Extract the [X, Y] coordinate from the center of the cell holding the provided text.  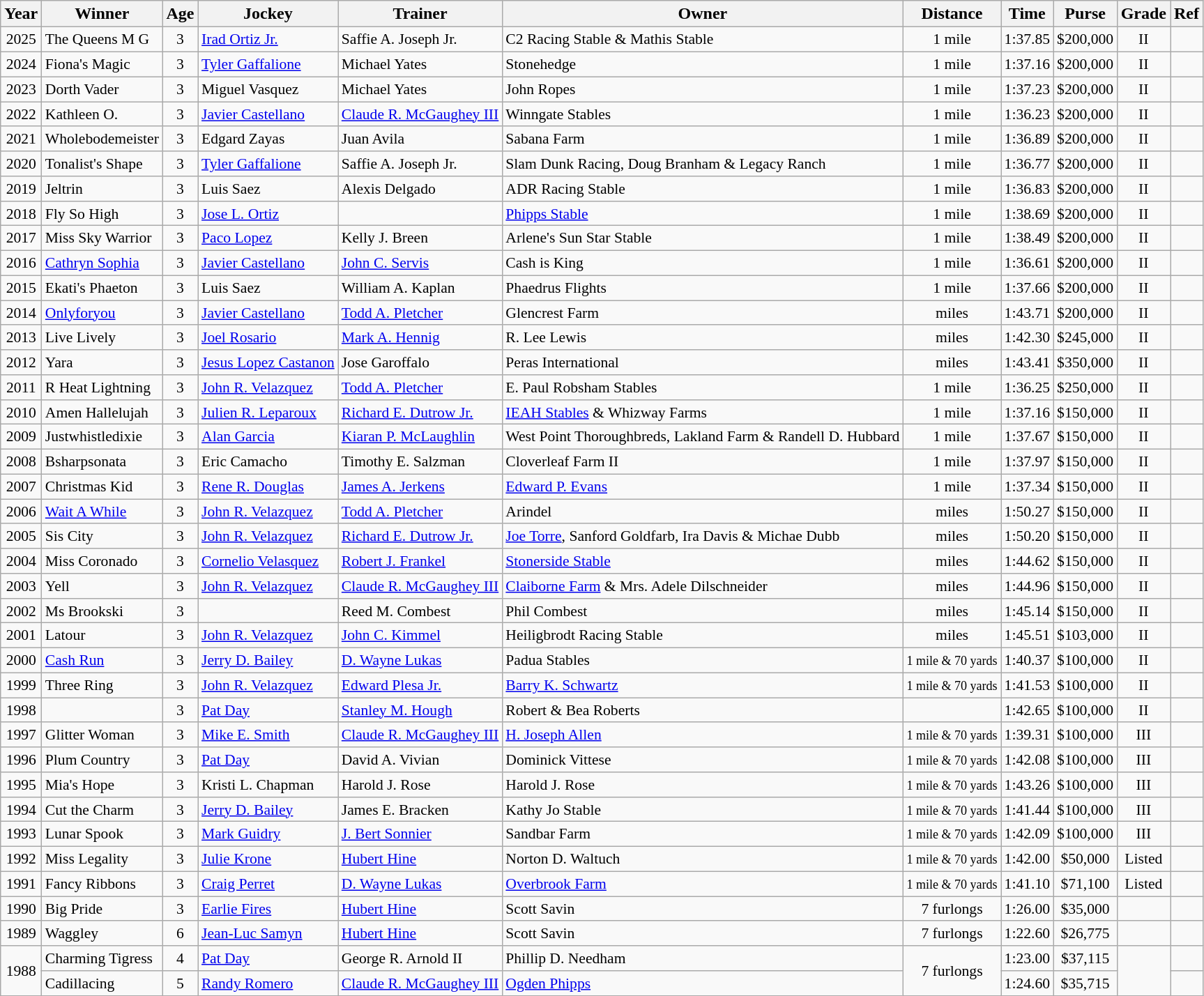
Mia's Hope [102, 785]
$245,000 [1085, 337]
Charming Tigress [102, 958]
1994 [21, 809]
ADR Racing Stable [703, 189]
Trainer [420, 14]
Robert J. Frankel [420, 561]
Onlyforyou [102, 313]
2002 [21, 611]
Waggley [102, 933]
2018 [21, 213]
Norton D. Waltuch [703, 859]
J. Bert Sonnier [420, 834]
2022 [21, 114]
George R. Arnold II [420, 958]
1:42.09 [1028, 834]
1:36.25 [1028, 388]
2016 [21, 263]
Mike E. Smith [268, 735]
1:50.20 [1028, 536]
Grade [1143, 14]
Age [180, 14]
2001 [21, 636]
Wholebodemeister [102, 139]
Big Pride [102, 909]
Miguel Vasquez [268, 89]
Miss Legality [102, 859]
2005 [21, 536]
Glitter Woman [102, 735]
$35,715 [1085, 983]
Jeltrin [102, 189]
Sabana Farm [703, 139]
1:36.77 [1028, 164]
Overbrook Farm [703, 884]
William A. Kaplan [420, 288]
2004 [21, 561]
Glencrest Farm [703, 313]
Cash is King [703, 263]
Alexis Delgado [420, 189]
1996 [21, 760]
$71,100 [1085, 884]
John Ropes [703, 89]
Joe Torre, Sanford Goldfarb, Ira Davis & Michae Dubb [703, 536]
1:42.00 [1028, 859]
Wait A While [102, 512]
James E. Bracken [420, 809]
Irad Ortiz Jr. [268, 40]
Slam Dunk Racing, Doug Branham & Legacy Ranch [703, 164]
2020 [21, 164]
1:22.60 [1028, 933]
Phaedrus Flights [703, 288]
Stanley M. Hough [420, 710]
Alan Garcia [268, 437]
1988 [21, 970]
Cornelio Velasquez [268, 561]
$26,775 [1085, 933]
1:26.00 [1028, 909]
2007 [21, 486]
Miss Sky Warrior [102, 238]
Phil Combest [703, 611]
Phillip D. Needham [703, 958]
$250,000 [1085, 388]
1:43.41 [1028, 362]
Ogden Phipps [703, 983]
2019 [21, 189]
Amen Hallelujah [102, 412]
Kathleen O. [102, 114]
R Heat Lightning [102, 388]
1:24.60 [1028, 983]
1:39.31 [1028, 735]
1:43.26 [1028, 785]
1:41.53 [1028, 685]
Heiligbrodt Racing Stable [703, 636]
1:37.85 [1028, 40]
1:45.51 [1028, 636]
Bsharpsonata [102, 461]
$37,115 [1085, 958]
Owner [703, 14]
2011 [21, 388]
1:37.97 [1028, 461]
Dorth Vader [102, 89]
2025 [21, 40]
2008 [21, 461]
2021 [21, 139]
John C. Kimmel [420, 636]
Kathy Jo Stable [703, 809]
Plum Country [102, 760]
Kristi L. Chapman [268, 785]
2023 [21, 89]
Fancy Ribbons [102, 884]
Sis City [102, 536]
1:38.69 [1028, 213]
Tonalist's Shape [102, 164]
$103,000 [1085, 636]
$350,000 [1085, 362]
1993 [21, 834]
1:40.37 [1028, 660]
2000 [21, 660]
Jockey [268, 14]
Cut the Charm [102, 809]
Stonerside Stable [703, 561]
James A. Jerkens [420, 486]
$50,000 [1085, 859]
Cadillacing [102, 983]
1998 [21, 710]
2003 [21, 586]
1:42.08 [1028, 760]
Earlie Fires [268, 909]
Craig Perret [268, 884]
1:38.49 [1028, 238]
1:42.30 [1028, 337]
Justwhistledixie [102, 437]
Latour [102, 636]
2024 [21, 64]
Jose L. Ortiz [268, 213]
Rene R. Douglas [268, 486]
Peras International [703, 362]
Reed M. Combest [420, 611]
1:36.23 [1028, 114]
Paco Lopez [268, 238]
Jean-Luc Samyn [268, 933]
1992 [21, 859]
6 [180, 933]
2014 [21, 313]
IEAH Stables & Whizway Farms [703, 412]
$35,000 [1085, 909]
Claiborne Farm & Mrs. Adele Dilschneider [703, 586]
1:41.10 [1028, 884]
Arindel [703, 512]
Fly So High [102, 213]
1:44.62 [1028, 561]
Time [1028, 14]
Christmas Kid [102, 486]
Randy Romero [268, 983]
Kiaran P. McLaughlin [420, 437]
2006 [21, 512]
Timothy E. Salzman [420, 461]
Barry K. Schwartz [703, 685]
John C. Servis [420, 263]
Jesus Lopez Castanon [268, 362]
1995 [21, 785]
1:45.14 [1028, 611]
2012 [21, 362]
Kelly J. Breen [420, 238]
2015 [21, 288]
Padua Stables [703, 660]
David A. Vivian [420, 760]
H. Joseph Allen [703, 735]
Fiona's Magic [102, 64]
Jose Garoffalo [420, 362]
Eric Camacho [268, 461]
Robert & Bea Roberts [703, 710]
1:36.89 [1028, 139]
E. Paul Robsham Stables [703, 388]
Mark Guidry [268, 834]
Edward P. Evans [703, 486]
4 [180, 958]
Cash Run [102, 660]
Ekati's Phaeton [102, 288]
R. Lee Lewis [703, 337]
Stonehedge [703, 64]
Juan Avila [420, 139]
Joel Rosario [268, 337]
Sandbar Farm [703, 834]
1:37.23 [1028, 89]
Winngate Stables [703, 114]
Edgard Zayas [268, 139]
Ref [1187, 14]
1:42.65 [1028, 710]
Three Ring [102, 685]
Dominick Vittese [703, 760]
1999 [21, 685]
West Point Thoroughbreds, Lakland Farm & Randell D. Hubbard [703, 437]
Distance [952, 14]
Yara [102, 362]
2017 [21, 238]
Edward Plesa Jr. [420, 685]
C2 Racing Stable & Mathis Stable [703, 40]
2013 [21, 337]
Cloverleaf Farm II [703, 461]
1:37.66 [1028, 288]
1989 [21, 933]
Miss Coronado [102, 561]
Ms Brookski [102, 611]
Winner [102, 14]
Purse [1085, 14]
The Queens M G [102, 40]
1:23.00 [1028, 958]
5 [180, 983]
1:36.61 [1028, 263]
1991 [21, 884]
Arlene's Sun Star Stable [703, 238]
1:43.71 [1028, 313]
Julien R. Leparoux [268, 412]
Lunar Spook [102, 834]
Mark A. Hennig [420, 337]
1:36.83 [1028, 189]
2010 [21, 412]
Phipps Stable [703, 213]
1:50.27 [1028, 512]
1:37.67 [1028, 437]
Year [21, 14]
Cathryn Sophia [102, 263]
Live Lively [102, 337]
Julie Krone [268, 859]
1990 [21, 909]
1:41.44 [1028, 809]
2009 [21, 437]
1997 [21, 735]
1:44.96 [1028, 586]
Yell [102, 586]
1:37.34 [1028, 486]
